Identify which cell holds the provided text, then report its (X, Y) central coordinate. 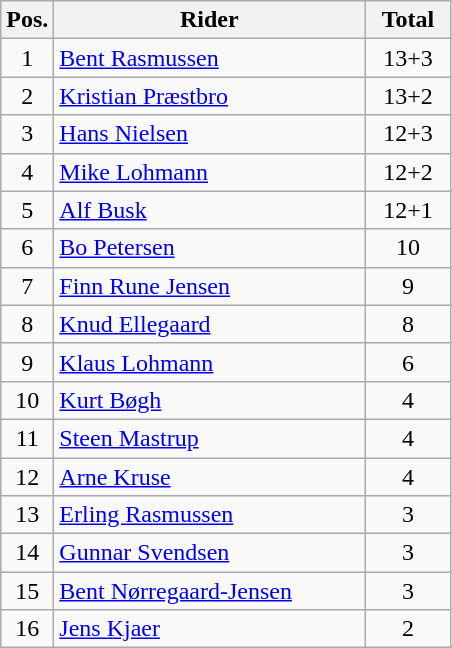
Mike Lohmann (210, 172)
Arne Kruse (210, 477)
Alf Busk (210, 210)
Pos. (28, 20)
Klaus Lohmann (210, 362)
Hans Nielsen (210, 134)
12+2 (408, 172)
13+3 (408, 58)
Rider (210, 20)
13+2 (408, 96)
7 (28, 286)
1 (28, 58)
Bent Nørregaard-Jensen (210, 591)
Total (408, 20)
Bent Rasmussen (210, 58)
12+1 (408, 210)
Gunnar Svendsen (210, 553)
Kristian Præstbro (210, 96)
Erling Rasmussen (210, 515)
13 (28, 515)
12 (28, 477)
11 (28, 438)
12+3 (408, 134)
15 (28, 591)
Jens Kjaer (210, 629)
Finn Rune Jensen (210, 286)
16 (28, 629)
Kurt Bøgh (210, 400)
Knud Ellegaard (210, 324)
5 (28, 210)
Steen Mastrup (210, 438)
Bo Petersen (210, 248)
14 (28, 553)
